Provide the (x, y) coordinate of the cell's center where the given text is located.  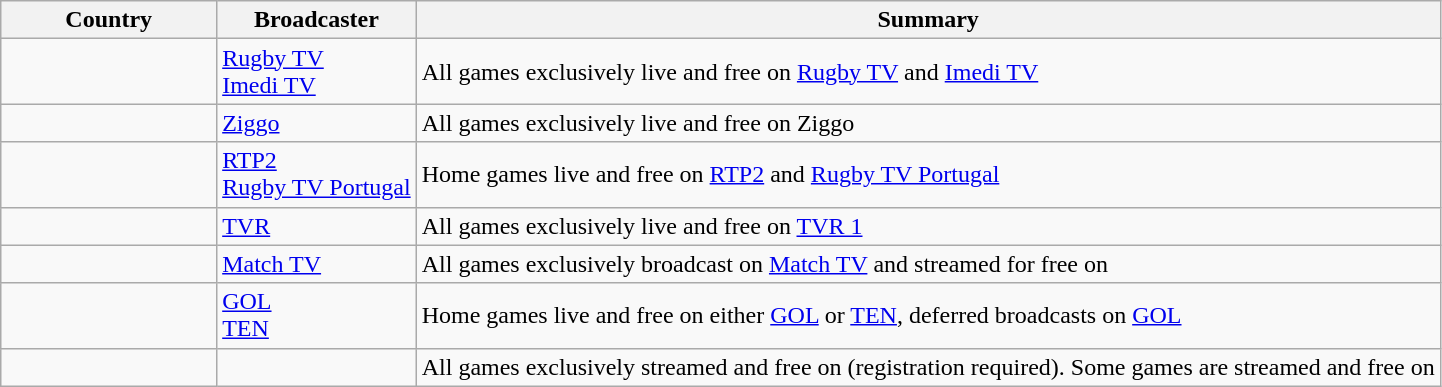
All games exclusively live and free on Rugby TV and Imedi TV (928, 72)
RTP2Rugby TV Portugal (317, 174)
GOLTEN (317, 316)
Home games live and free on either GOL or TEN, deferred broadcasts on GOL (928, 316)
Rugby TVImedi TV (317, 72)
All games exclusively streamed and free on (registration required). Some games are streamed and free on (928, 367)
Broadcaster (317, 20)
Match TV (317, 264)
TVR (317, 226)
All games exclusively broadcast on Match TV and streamed for free on (928, 264)
Country (109, 20)
All games exclusively live and free on Ziggo (928, 123)
Ziggo (317, 123)
Summary (928, 20)
Home games live and free on RTP2 and Rugby TV Portugal (928, 174)
All games exclusively live and free on TVR 1 (928, 226)
